Provide the (x, y) coordinate of the cell's center where the given text is located.  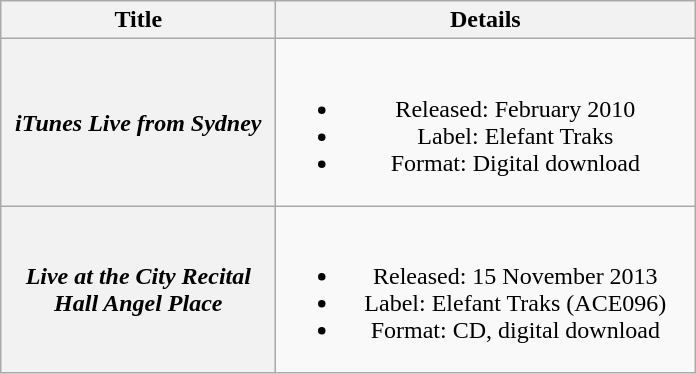
Released: February 2010Label: Elefant TraksFormat: Digital download (486, 122)
Details (486, 20)
iTunes Live from Sydney (138, 122)
Released: 15 November 2013Label: Elefant Traks (ACE096)Format: CD, digital download (486, 290)
Title (138, 20)
Live at the City Recital Hall Angel Place (138, 290)
